Search for the cell housing the specified text and yield its (X, Y) center coordinate. 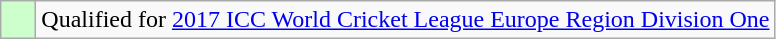
Qualified for 2017 ICC World Cricket League Europe Region Division One (406, 20)
